Locate the cell with the specified text and output its (x, y) center coordinate. 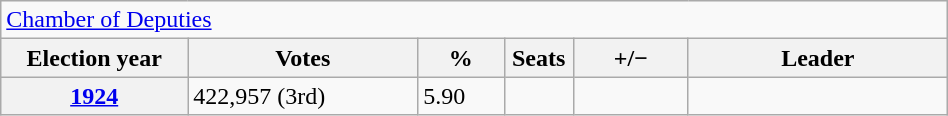
% (461, 58)
Votes (303, 58)
+/− (630, 58)
Seats (538, 58)
Chamber of Deputies (474, 20)
Election year (94, 58)
1924 (94, 96)
422,957 (3rd) (303, 96)
5.90 (461, 96)
Leader (818, 58)
